Pinpoint the cell where the given text exists, returning its [X, Y] midpoint coordinate. 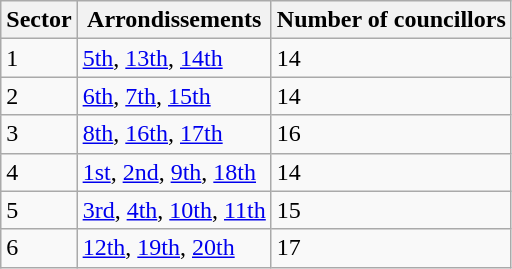
17 [391, 248]
1 [39, 58]
3 [39, 134]
Arrondissements [174, 20]
16 [391, 134]
8th, 16th, 17th [174, 134]
4 [39, 172]
2 [39, 96]
3rd, 4th, 10th, 11th [174, 210]
15 [391, 210]
Sector [39, 20]
6th, 7th, 15th [174, 96]
12th, 19th, 20th [174, 248]
1st, 2nd, 9th, 18th [174, 172]
Number of councillors [391, 20]
6 [39, 248]
5 [39, 210]
5th, 13th, 14th [174, 58]
